Return [X, Y] of the center of cell containing provided text 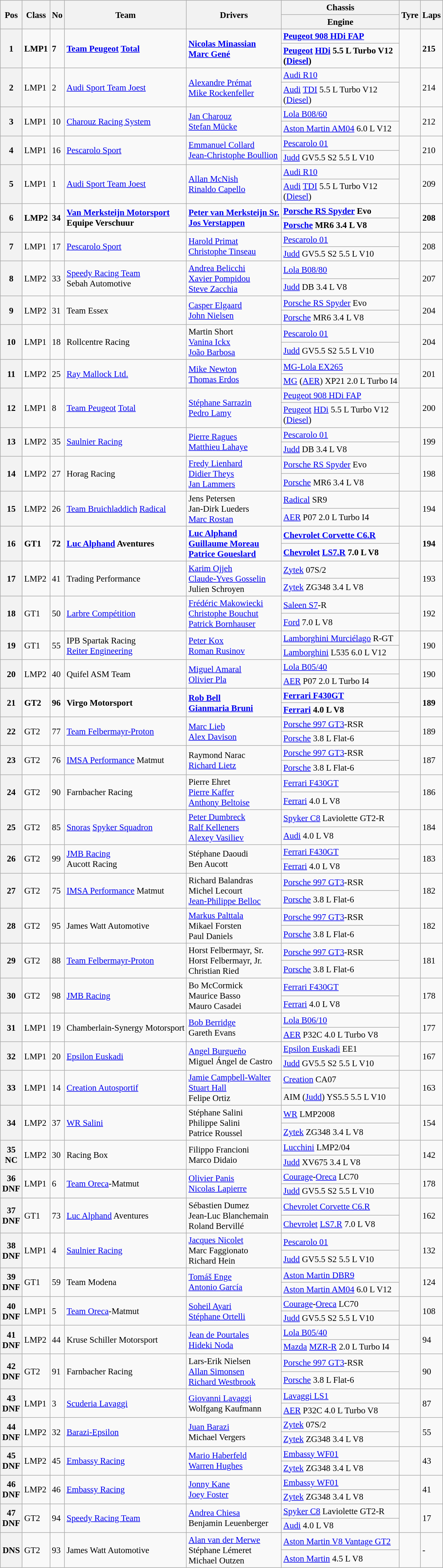
Charouz Racing System [126, 121]
Larbre Compétition [126, 614]
Lamborghini L535 6.0 L V12 [340, 653]
41DNF [11, 1340]
45DNF [11, 1461]
Pierre Ehret Pierre Kaffer Anthony Beltoise [234, 792]
29 [11, 961]
40DNF [11, 1311]
Ray Mallock Ltd. [126, 374]
WR Salini [126, 1123]
43 [432, 1461]
Chamberlain-Synergy Motorsport [126, 1027]
Stéphane Daoudi Ben Aucott [234, 858]
Van Merksteijn Motorsport Equipe Verschuur [126, 218]
Giovanni Lavaggi Wolfgang Kaufmann [234, 1403]
Quifel ASM Team [126, 674]
Lavaggi LS1 [340, 1396]
46DNF [11, 1489]
163 [432, 1088]
Scuderia Lavaggi [126, 1403]
Snoras Spyker Squadron [126, 827]
Jens Petersen Jan-Dirk Lueders Marc Rostan [234, 509]
JMB Racing [126, 996]
Lola B06/10 [340, 1020]
177 [432, 1027]
181 [432, 961]
Juan Barazi Michael Vergers [234, 1432]
Jan Charouz Stefan Mücke [234, 121]
Pos [11, 15]
Alexandre Prémat Mike Rockenfeller [234, 87]
Creation CA07 [340, 1079]
44DNF [11, 1432]
72 [57, 544]
Marc Lieb Alex Davison [234, 732]
Miguel Amaral Olivier Pla [234, 674]
Class [36, 15]
44 [57, 1340]
124 [432, 1282]
154 [432, 1123]
Casper Elgaard John Nielsen [234, 310]
Speedy Racing Team Sebah Automotive [126, 278]
40 [57, 674]
Saleen S7-R [340, 605]
Angel Burgueño Miguel Ángel de Castro [234, 1056]
Mazda MZR-R 2.0 L Turbo I4 [340, 1347]
Jean de Pourtales Hideki Noda [234, 1340]
22 [11, 732]
AIM (Judd) YS5.5 5.5 L V10 [340, 1097]
Barazi-Epsilon [126, 1432]
Lola B08/60 [340, 114]
Horag Racing [126, 474]
187 [432, 760]
59 [57, 1282]
167 [432, 1056]
201 [432, 374]
Harold Primat Christophe Tinseau [234, 247]
Emmanuel Collard Jean-Christophe Boullion [234, 150]
35 [57, 441]
Aston Martin DBR9 [340, 1275]
73 [57, 1216]
95 [57, 926]
Markus Palttala Mikael Forsten Paul Daniels [234, 926]
87 [432, 1403]
75 [57, 891]
96 [57, 703]
Jacques Nicolet Marc Faggionato Richard Hein [234, 1251]
47DNF [11, 1518]
Bob Berridge Gareth Evans [234, 1027]
MG (AER) XP21 2.0 L Turbo I4 [340, 381]
192 [432, 614]
Aston Martin V8 Vantage GT2 [340, 1541]
15 [11, 509]
184 [432, 827]
Radical SR9 [340, 500]
45 [57, 1461]
50 [57, 614]
23 [11, 760]
Speedy Racing Team [126, 1518]
35NC [11, 1155]
Soheil Ayari Stéphane Ortelli [234, 1311]
Virgo Motorsport [126, 703]
Allan McNish Rinaldo Capello [234, 184]
Stéphane Salini Philippe Salini Patrice Roussel [234, 1123]
46 [57, 1489]
214 [432, 87]
Peter Kox Roman Rusinov [234, 645]
37DNF [11, 1216]
77 [57, 732]
93 [57, 1550]
IPB Spartak Racing Reiter Engineering [126, 645]
215 [432, 48]
Racing Box [126, 1155]
Lamborghini Murciélago R-GT [340, 638]
Chassis [340, 8]
Tomáš Enge Antonio García [234, 1282]
13 [11, 441]
207 [432, 278]
Luc Alphand Guillaume Moreau Patrice Goueslard [234, 544]
132 [432, 1251]
Raymond Narac Richard Lietz [234, 760]
76 [57, 760]
88 [57, 961]
Andrea Chiesa Benjamin Leuenberger [234, 1518]
DNS [11, 1550]
Rob Bell Gianmaria Bruni [234, 703]
WR LMP2008 [340, 1114]
199 [432, 441]
28 [11, 926]
193 [432, 579]
Mario Haberfeld Warren Hughes [234, 1461]
24 [11, 792]
200 [432, 408]
Jonny Kane Joey Foster [234, 1489]
11 [11, 374]
Peter Dumbreck Ralf Kelleners Alexey Vasiliev [234, 827]
Sébastien Dumez Jean-Luc Blanchemain Roland Bervillé [234, 1216]
Richard Balandras Michel Lecourt Jean-Philippe Belloc [234, 891]
Laps [432, 15]
Karim Ojjeh Claude-Yves Gosselin Julien Schroyen [234, 579]
210 [432, 150]
Andrea Belicchi Xavier Pompidou Steve Zacchia [234, 278]
Bo McCormick Maurice Basso Mauro Casadei [234, 996]
Team Bruichladdich Radical [126, 509]
Mike Newton Thomas Erdos [234, 374]
Lucchini LMP2/04 [340, 1148]
43DNF [11, 1403]
Lola B08/80 [340, 270]
183 [432, 858]
Team Essex [126, 310]
142 [432, 1155]
Pierre Ragues Matthieu Lahaye [234, 441]
37 [57, 1123]
91 [57, 1372]
Trading Performance [126, 579]
Ford 7.0 L V8 [340, 622]
Horst Felbermayr, Sr. Horst Felbermayr, Jr. Christian Ried [234, 961]
9 [11, 310]
Creation Autosportif [126, 1088]
Judd XV675 3.4 L V8 [340, 1162]
Epsilon Euskadi [126, 1056]
42DNF [11, 1372]
98 [57, 996]
186 [432, 792]
No [57, 15]
Olivier Panis Nicolas Lapierre [234, 1184]
Engine [340, 22]
Tyre [410, 15]
212 [432, 121]
Stéphane Sarrazin Pedro Lamy [234, 408]
85 [57, 827]
209 [432, 184]
198 [432, 474]
Frédéric Makowiecki Christophe Bouchut Patrick Bornhauser [234, 614]
Jamie Campbell-Walter Stuart Hall Felipe Ortiz [234, 1088]
Kruse Schiller Motorsport [126, 1340]
Peter van Merksteijn Sr. Jos Verstappen [234, 218]
38DNF [11, 1251]
21 [11, 703]
99 [57, 858]
36DNF [11, 1184]
12 [11, 408]
Aston Martin 4.5 L V8 [340, 1559]
Lars-Erik Nielsen Allan Simonsen Richard Westbrook [234, 1372]
162 [432, 1216]
Alan van der Merwe Stéphane Lémeret Michael Outzen [234, 1550]
39DNF [11, 1282]
MG-Lola EX265 [340, 367]
Rollcentre Racing [126, 342]
Drivers [234, 15]
Filippo Francioni Marco Didaio [234, 1155]
JMB Racing Aucott Racing [126, 858]
- [432, 1550]
Martin Short Vanina Ickx João Barbosa [234, 342]
Epsilon Euskadi EE1 [340, 1049]
Team [126, 15]
Nicolas Minassian Marc Gené [234, 48]
108 [432, 1311]
Team Modena [126, 1282]
Fredy Lienhard Didier Theys Jan Lammers [234, 474]
